Detect which cell encompasses the target text, then output its [X, Y] center coordinate. 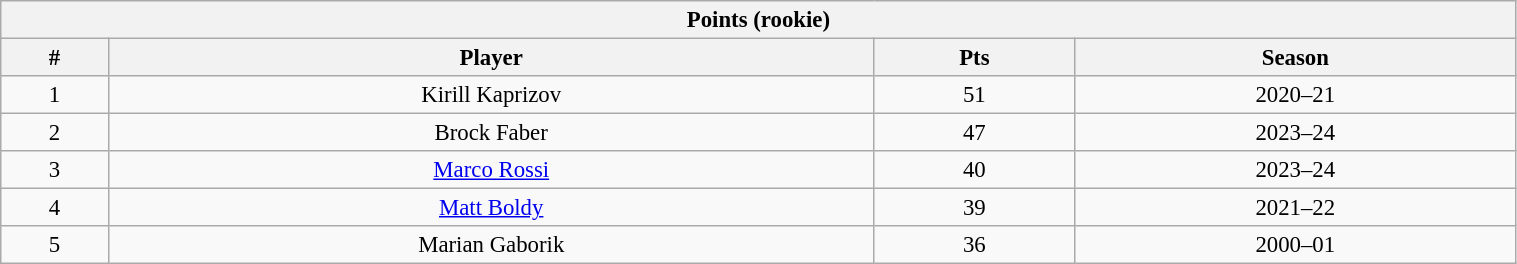
2021–22 [1295, 208]
Points (rookie) [758, 20]
Season [1295, 58]
4 [54, 208]
5 [54, 245]
2 [54, 133]
Marco Rossi [491, 170]
Pts [974, 58]
1 [54, 95]
Matt Boldy [491, 208]
2000–01 [1295, 245]
# [54, 58]
Brock Faber [491, 133]
Player [491, 58]
3 [54, 170]
47 [974, 133]
39 [974, 208]
36 [974, 245]
2020–21 [1295, 95]
Kirill Kaprizov [491, 95]
40 [974, 170]
Marian Gaborik [491, 245]
51 [974, 95]
